Identify which cell holds the provided text, then report its (X, Y) central coordinate. 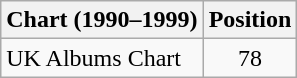
78 (250, 58)
Position (250, 20)
UK Albums Chart (102, 58)
Chart (1990–1999) (102, 20)
